Locate the cell with the specified text and output its (x, y) center coordinate. 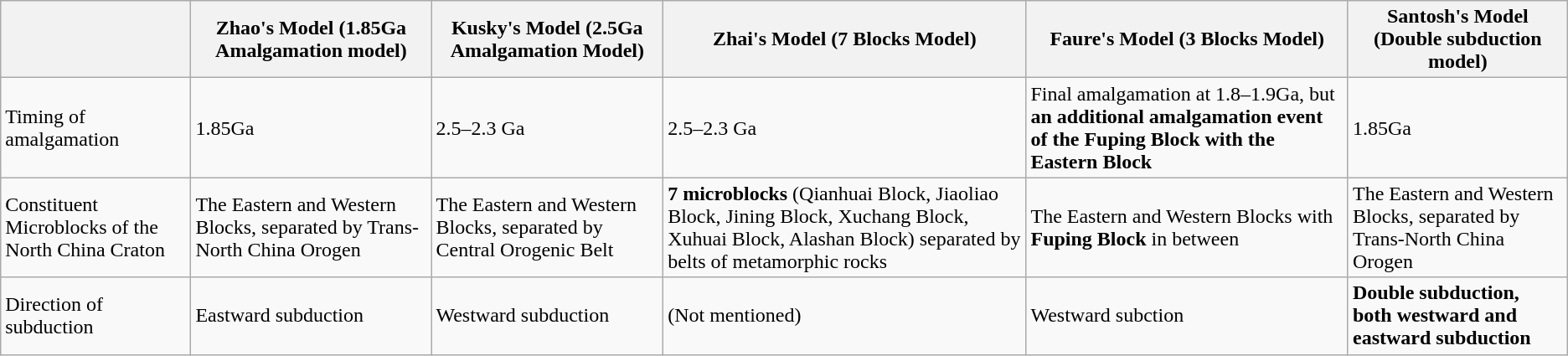
Zhai's Model (7 Blocks Model) (844, 39)
Direction of subduction (95, 316)
Westward subction (1188, 316)
Kusky's Model (2.5Ga Amalgamation Model) (548, 39)
Timing of amalgamation (95, 127)
The Eastern and Western Blocks, separated by Central Orogenic Belt (548, 228)
Zhao's Model (1.85Ga Amalgamation model) (312, 39)
(Not mentioned) (844, 316)
Westward subduction (548, 316)
7 microblocks (Qianhuai Block, Jiaoliao Block, Jining Block, Xuchang Block, Xuhuai Block, Alashan Block) separated by belts of metamorphic rocks (844, 228)
Faure's Model (3 Blocks Model) (1188, 39)
Final amalgamation at 1.8–1.9Ga, but an additional amalgamation event of the Fuping Block with the Eastern Block (1188, 127)
Double subduction, both westward and eastward subduction (1457, 316)
The Eastern and Western Blocks with Fuping Block in between (1188, 228)
Santosh's Model (Double subduction model) (1457, 39)
Constituent Microblocks of the North China Craton (95, 228)
Eastward subduction (312, 316)
